Provide the (X, Y) coordinate of the cell's center where the given text is located.  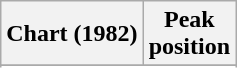
Chart (1982) (72, 34)
Peakposition (189, 34)
